Extract the (x, y) coordinate from the center of the cell holding the provided text.  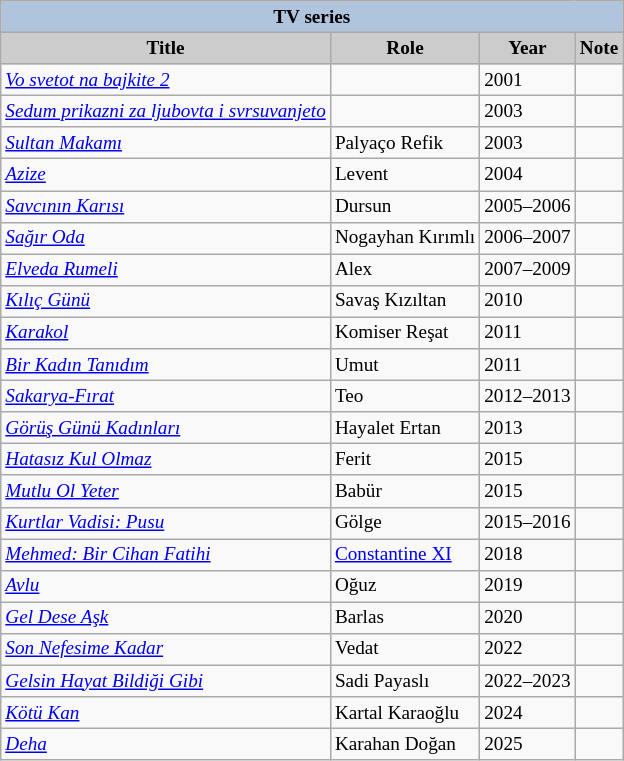
Savcının Karısı (166, 206)
Constantine XI (404, 554)
2004 (528, 175)
Komiser Reşat (404, 333)
Gel Dese Aşk (166, 618)
Kartal Karaoğlu (404, 713)
Bir Kadın Tanıdım (166, 365)
Barlas (404, 618)
2025 (528, 744)
Vedat (404, 649)
2024 (528, 713)
TV series (312, 17)
Hatasız Kul Olmaz (166, 460)
Elveda Rumeli (166, 270)
Title (166, 48)
Alex (404, 270)
Sakarya-Fırat (166, 396)
Sadi Payaslı (404, 681)
Kötü Kan (166, 713)
Mehmed: Bir Cihan Fatihi (166, 554)
2022 (528, 649)
Hayalet Ertan (404, 428)
2015–2016 (528, 523)
2020 (528, 618)
Year (528, 48)
Sağır Oda (166, 238)
Vo svetot na bajkite 2 (166, 80)
Kılıç Günü (166, 301)
2006–2007 (528, 238)
Sultan Makamı (166, 143)
Deha (166, 744)
2018 (528, 554)
2019 (528, 586)
Karahan Doğan (404, 744)
Role (404, 48)
2010 (528, 301)
Savaş Kızıltan (404, 301)
Palyaço Refik (404, 143)
2013 (528, 428)
Nogayhan Kırımlı (404, 238)
Babür (404, 491)
Kurtlar Vadisi: Pusu (166, 523)
Umut (404, 365)
Avlu (166, 586)
2001 (528, 80)
Gelsin Hayat Bildiği Gibi (166, 681)
2022–2023 (528, 681)
Mutlu Ol Yeter (166, 491)
2007–2009 (528, 270)
Son Nefesime Kadar (166, 649)
Ferit (404, 460)
Gölge (404, 523)
Karakol (166, 333)
Dursun (404, 206)
Sedum prikazni za ljubovta i svrsuvanjeto (166, 111)
2005–2006 (528, 206)
Levent (404, 175)
Teo (404, 396)
Azize (166, 175)
Görüş Günü Kadınları (166, 428)
Oğuz (404, 586)
Note (599, 48)
2012–2013 (528, 396)
